Locate the cell with the specified text and output its [X, Y] center coordinate. 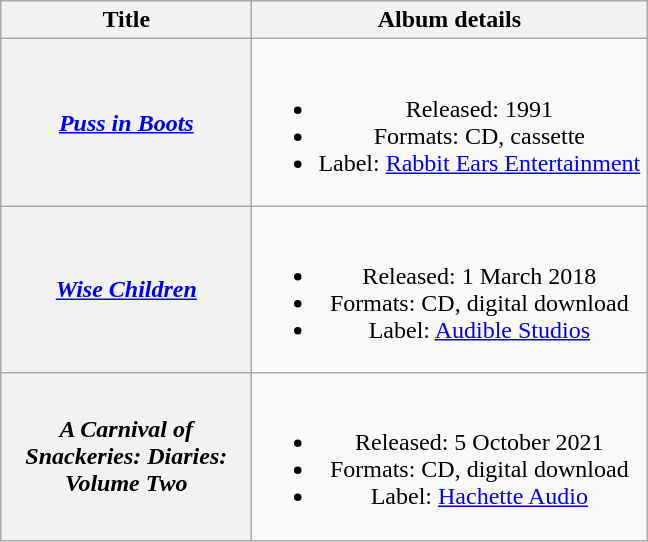
Released: 5 October 2021Formats: CD, digital downloadLabel: Hachette Audio [450, 456]
Title [126, 20]
Released: 1991Formats: CD, cassetteLabel: Rabbit Ears Entertainment [450, 122]
Puss in Boots [126, 122]
Wise Children [126, 290]
Album details [450, 20]
Released: 1 March 2018Formats: CD, digital downloadLabel: Audible Studios [450, 290]
A Carnival of Snackeries: Diaries: Volume Two [126, 456]
